Detect which cell encompasses the target text, then output its (X, Y) center coordinate. 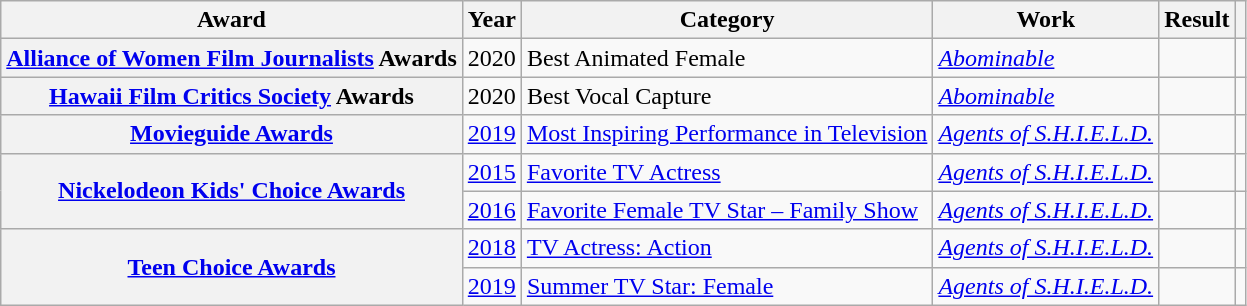
Nickelodeon Kids' Choice Awards (232, 191)
Year (492, 20)
TV Actress: Action (727, 248)
Movieguide Awards (232, 134)
2015 (492, 172)
Best Animated Female (727, 58)
Most Inspiring Performance in Television (727, 134)
Favorite TV Actress (727, 172)
Summer TV Star: Female (727, 286)
Teen Choice Awards (232, 267)
Best Vocal Capture (727, 96)
Favorite Female TV Star – Family Show (727, 210)
Award (232, 20)
Category (727, 20)
Work (1046, 20)
2018 (492, 248)
Result (1197, 20)
Hawaii Film Critics Society Awards (232, 96)
2016 (492, 210)
Alliance of Women Film Journalists Awards (232, 58)
